Return (X, Y) of the center of cell containing provided text 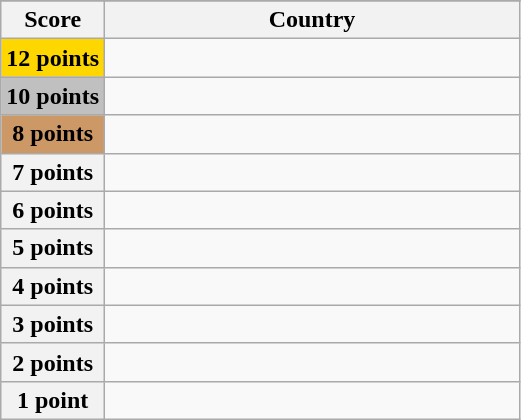
Score (53, 20)
Country (312, 20)
7 points (53, 172)
6 points (53, 210)
1 point (53, 400)
8 points (53, 134)
4 points (53, 286)
12 points (53, 58)
5 points (53, 248)
3 points (53, 324)
10 points (53, 96)
2 points (53, 362)
